Determine the (x, y) coordinate at the center of the cell enclosing the given text.  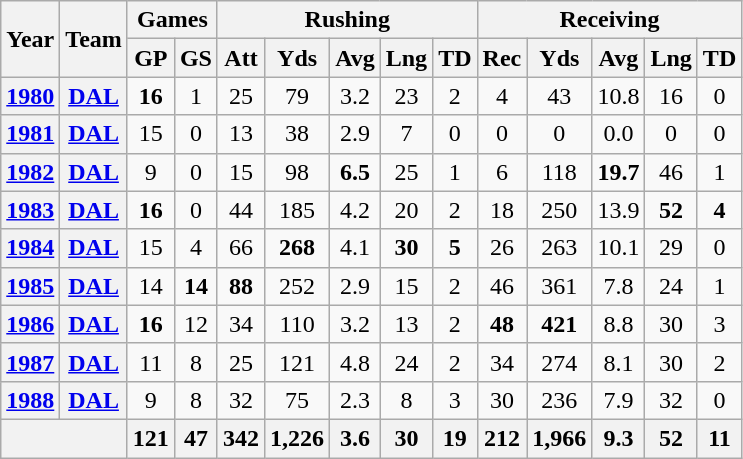
7.9 (618, 400)
48 (502, 324)
6.5 (356, 172)
GS (196, 58)
12 (196, 324)
1982 (30, 172)
98 (298, 172)
Year (30, 39)
212 (502, 438)
1983 (30, 210)
185 (298, 210)
23 (406, 96)
236 (560, 400)
3.6 (356, 438)
110 (298, 324)
10.8 (618, 96)
20 (406, 210)
19.7 (618, 172)
1981 (30, 134)
26 (502, 248)
44 (240, 210)
361 (560, 286)
79 (298, 96)
Team (94, 39)
1,966 (560, 438)
18 (502, 210)
10.1 (618, 248)
88 (240, 286)
7.8 (618, 286)
1987 (30, 362)
Att (240, 58)
263 (560, 248)
421 (560, 324)
268 (298, 248)
9.3 (618, 438)
1985 (30, 286)
5 (455, 248)
38 (298, 134)
274 (560, 362)
75 (298, 400)
7 (406, 134)
4.1 (356, 248)
1988 (30, 400)
19 (455, 438)
8.1 (618, 362)
4.2 (356, 210)
GP (150, 58)
66 (240, 248)
0.0 (618, 134)
13.9 (618, 210)
Games (172, 20)
Rec (502, 58)
1984 (30, 248)
Receiving (610, 20)
47 (196, 438)
Rushing (347, 20)
342 (240, 438)
4.8 (356, 362)
6 (502, 172)
250 (560, 210)
2.3 (356, 400)
29 (671, 248)
43 (560, 96)
1986 (30, 324)
1,226 (298, 438)
118 (560, 172)
252 (298, 286)
8.8 (618, 324)
1980 (30, 96)
